Scan for the cell matching the given text and deliver its [X, Y] coordinate at center. 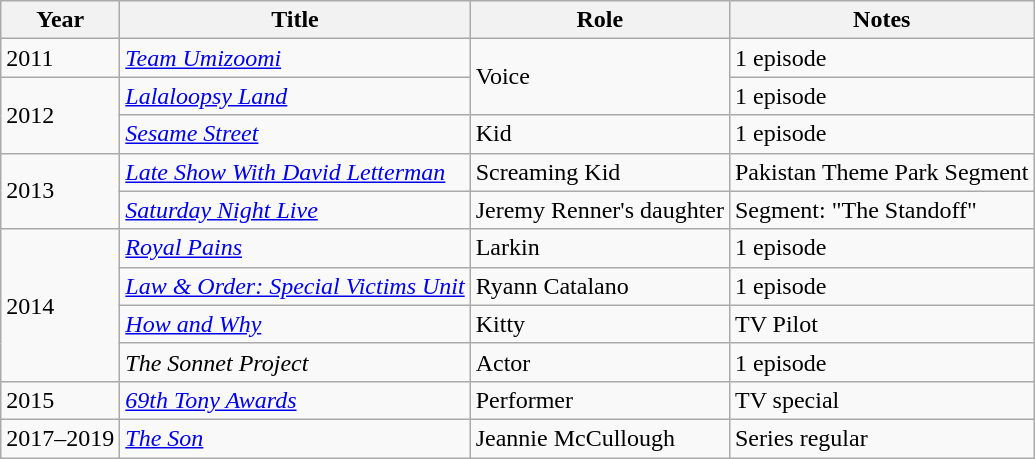
The Sonnet Project [295, 362]
2012 [60, 115]
Sesame Street [295, 134]
Role [600, 20]
69th Tony Awards [295, 400]
Larkin [600, 248]
Actor [600, 362]
Year [60, 20]
2017–2019 [60, 438]
2015 [60, 400]
Lalaloopsy Land [295, 96]
Performer [600, 400]
Royal Pains [295, 248]
Kid [600, 134]
TV Pilot [882, 324]
Voice [600, 77]
Series regular [882, 438]
Saturday Night Live [295, 210]
Jeremy Renner's daughter [600, 210]
Ryann Catalano [600, 286]
2013 [60, 191]
2014 [60, 305]
Title [295, 20]
Segment: "The Standoff" [882, 210]
2011 [60, 58]
Pakistan Theme Park Segment [882, 172]
Kitty [600, 324]
Late Show With David Letterman [295, 172]
Jeannie McCullough [600, 438]
TV special [882, 400]
The Son [295, 438]
How and Why [295, 324]
Notes [882, 20]
Screaming Kid [600, 172]
Team Umizoomi [295, 58]
Law & Order: Special Victims Unit [295, 286]
